Detect which cell encompasses the target text, then output its (X, Y) center coordinate. 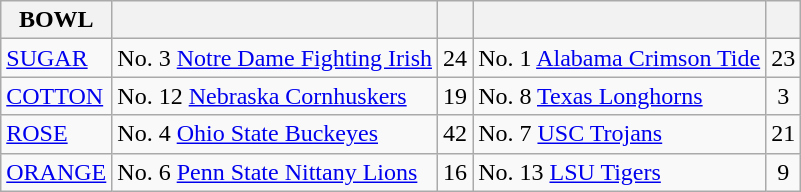
16 (456, 172)
No. 7 USC Trojans (620, 134)
21 (784, 134)
BOWL (56, 20)
No. 3 Notre Dame Fighting Irish (275, 58)
9 (784, 172)
ROSE (56, 134)
COTTON (56, 96)
No. 6 Penn State Nittany Lions (275, 172)
No. 8 Texas Longhorns (620, 96)
No. 1 Alabama Crimson Tide (620, 58)
SUGAR (56, 58)
ORANGE (56, 172)
No. 12 Nebraska Cornhuskers (275, 96)
No. 4 Ohio State Buckeyes (275, 134)
19 (456, 96)
3 (784, 96)
No. 13 LSU Tigers (620, 172)
42 (456, 134)
23 (784, 58)
24 (456, 58)
